Output the (X, Y) coordinate of the center of the cell containing the given text.  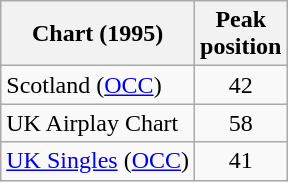
Peakposition (241, 34)
58 (241, 123)
UK Singles (OCC) (98, 161)
Chart (1995) (98, 34)
42 (241, 85)
Scotland (OCC) (98, 85)
41 (241, 161)
UK Airplay Chart (98, 123)
